For the text-containing cell, return its midpoint in (x, y) coordinate format. 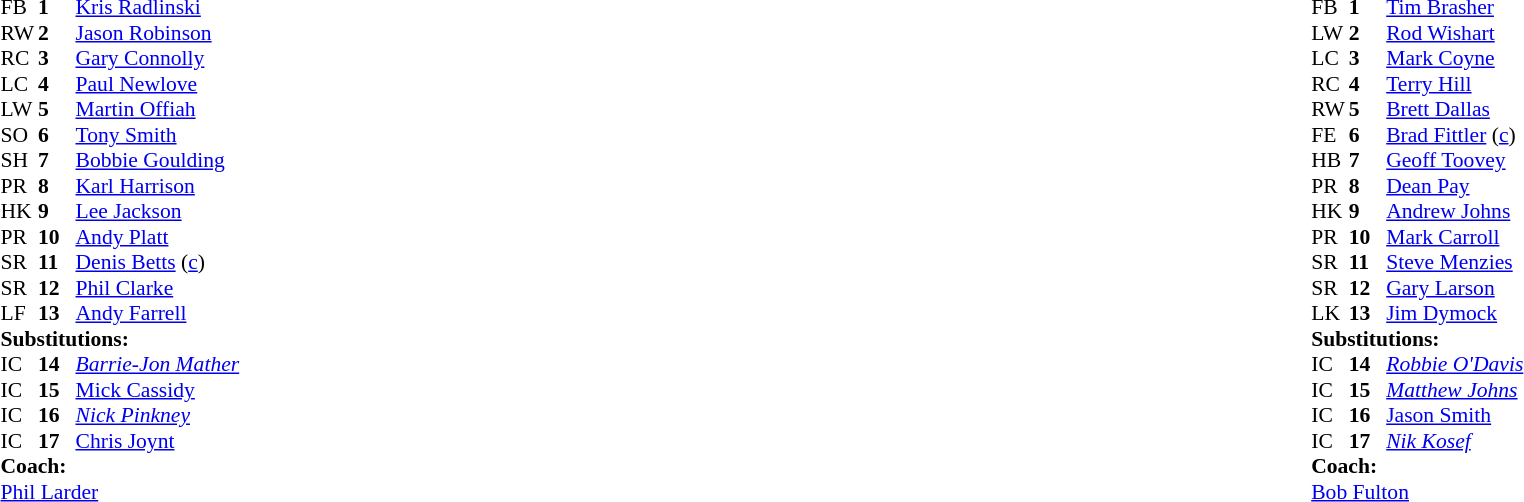
Steve Menzies (1454, 263)
Robbie O'Davis (1454, 365)
Andy Platt (158, 237)
Tony Smith (158, 135)
Gary Larson (1454, 288)
LF (19, 313)
Brett Dallas (1454, 109)
Andrew Johns (1454, 211)
Barrie-Jon Mather (158, 365)
Mick Cassidy (158, 390)
Mark Carroll (1454, 237)
Rod Wishart (1454, 33)
Dean Pay (1454, 186)
Andy Farrell (158, 313)
Martin Offiah (158, 109)
Bobbie Goulding (158, 161)
Gary Connolly (158, 59)
FE (1330, 135)
Mark Coyne (1454, 59)
Paul Newlove (158, 84)
Lee Jackson (158, 211)
Phil Clarke (158, 288)
Jason Smith (1454, 415)
Terry Hill (1454, 84)
Nick Pinkney (158, 415)
Jim Dymock (1454, 313)
Nik Kosef (1454, 441)
SO (19, 135)
Chris Joynt (158, 441)
SH (19, 161)
Jason Robinson (158, 33)
LK (1330, 313)
Brad Fittler (c) (1454, 135)
Karl Harrison (158, 186)
HB (1330, 161)
Matthew Johns (1454, 390)
Denis Betts (c) (158, 263)
Geoff Toovey (1454, 161)
